Detect which cell encompasses the target text, then output its (x, y) center coordinate. 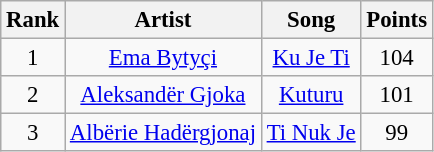
Song (311, 20)
Aleksandër Gjoka (164, 95)
Ema Bytyçi (164, 58)
Albërie Hadërgjonaj (164, 133)
99 (396, 133)
1 (33, 58)
3 (33, 133)
Rank (33, 20)
2 (33, 95)
101 (396, 95)
Ku Je Ti (311, 58)
Ti Nuk Je (311, 133)
Artist (164, 20)
104 (396, 58)
Points (396, 20)
Kuturu (311, 95)
